For the text-containing cell, return its midpoint in [X, Y] coordinate format. 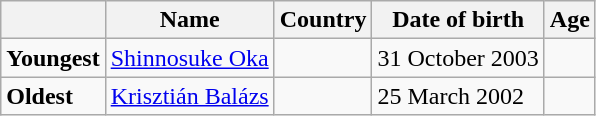
25 March 2002 [458, 96]
Krisztián Balázs [190, 96]
Youngest [53, 58]
31 October 2003 [458, 58]
Country [323, 20]
Age [570, 20]
Date of birth [458, 20]
Shinnosuke Oka [190, 58]
Oldest [53, 96]
Name [190, 20]
